Detect which cell encompasses the target text, then output its (x, y) center coordinate. 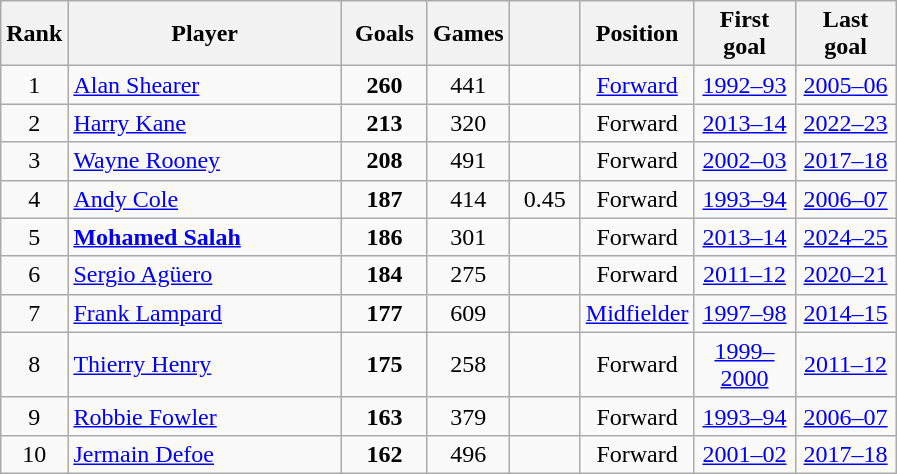
6 (34, 275)
Robbie Fowler (205, 416)
184 (384, 275)
175 (384, 364)
9 (34, 416)
186 (384, 237)
1 (34, 85)
4 (34, 199)
2005–06 (846, 85)
208 (384, 161)
414 (468, 199)
Position (637, 34)
320 (468, 123)
Last goal (846, 34)
0.45 (544, 199)
Goals (384, 34)
2014–15 (846, 313)
Sergio Agüero (205, 275)
609 (468, 313)
Jermain Defoe (205, 454)
2001–02 (744, 454)
Thierry Henry (205, 364)
496 (468, 454)
1997–98 (744, 313)
Frank Lampard (205, 313)
379 (468, 416)
10 (34, 454)
275 (468, 275)
Harry Kane (205, 123)
260 (384, 85)
162 (384, 454)
491 (468, 161)
Midfielder (637, 313)
8 (34, 364)
Games (468, 34)
258 (468, 364)
Wayne Rooney (205, 161)
5 (34, 237)
187 (384, 199)
1999–2000 (744, 364)
Alan Shearer (205, 85)
301 (468, 237)
7 (34, 313)
First goal (744, 34)
177 (384, 313)
213 (384, 123)
3 (34, 161)
2020–21 (846, 275)
441 (468, 85)
2022–23 (846, 123)
2002–03 (744, 161)
2024–25 (846, 237)
Andy Cole (205, 199)
Mohamed Salah (205, 237)
Player (205, 34)
1992–93 (744, 85)
Rank (34, 34)
163 (384, 416)
2 (34, 123)
